Search for the cell housing the specified text and yield its (x, y) center coordinate. 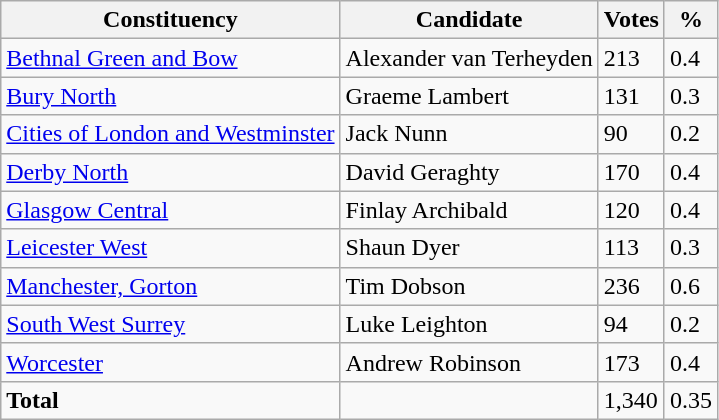
173 (631, 362)
120 (631, 210)
Constituency (170, 20)
Alexander van Terheyden (469, 58)
Worcester (170, 362)
113 (631, 248)
1,340 (631, 400)
Jack Nunn (469, 134)
213 (631, 58)
Bury North (170, 96)
90 (631, 134)
% (690, 20)
South West Surrey (170, 324)
Manchester, Gorton (170, 286)
Luke Leighton (469, 324)
Candidate (469, 20)
236 (631, 286)
Bethnal Green and Bow (170, 58)
Cities of London and Westminster (170, 134)
Finlay Archibald (469, 210)
Total (170, 400)
Leicester West (170, 248)
Tim Dobson (469, 286)
131 (631, 96)
Votes (631, 20)
170 (631, 172)
0.6 (690, 286)
94 (631, 324)
David Geraghty (469, 172)
0.35 (690, 400)
Shaun Dyer (469, 248)
Derby North (170, 172)
Andrew Robinson (469, 362)
Glasgow Central (170, 210)
Graeme Lambert (469, 96)
